Find where the given text appears and provide that cell's center as (x, y) coordinate. 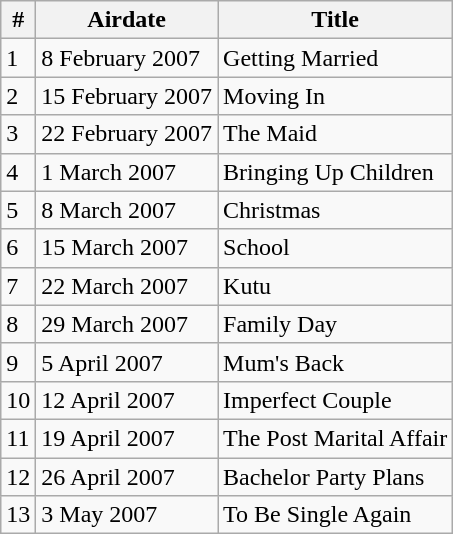
Kutu (336, 286)
1 (18, 58)
# (18, 20)
2 (18, 96)
To Be Single Again (336, 515)
1 March 2007 (127, 172)
Bringing Up Children (336, 172)
3 (18, 134)
5 (18, 210)
8 (18, 324)
School (336, 248)
Getting Married (336, 58)
15 March 2007 (127, 248)
The Maid (336, 134)
26 April 2007 (127, 477)
12 (18, 477)
Bachelor Party Plans (336, 477)
Moving In (336, 96)
3 May 2007 (127, 515)
Mum's Back (336, 362)
9 (18, 362)
13 (18, 515)
15 February 2007 (127, 96)
8 March 2007 (127, 210)
22 February 2007 (127, 134)
4 (18, 172)
6 (18, 248)
Family Day (336, 324)
Title (336, 20)
Airdate (127, 20)
7 (18, 286)
19 April 2007 (127, 438)
29 March 2007 (127, 324)
12 April 2007 (127, 400)
11 (18, 438)
The Post Marital Affair (336, 438)
5 April 2007 (127, 362)
10 (18, 400)
Imperfect Couple (336, 400)
8 February 2007 (127, 58)
Christmas (336, 210)
22 March 2007 (127, 286)
